Extract the (x, y) coordinate from the center of the cell holding the provided text.  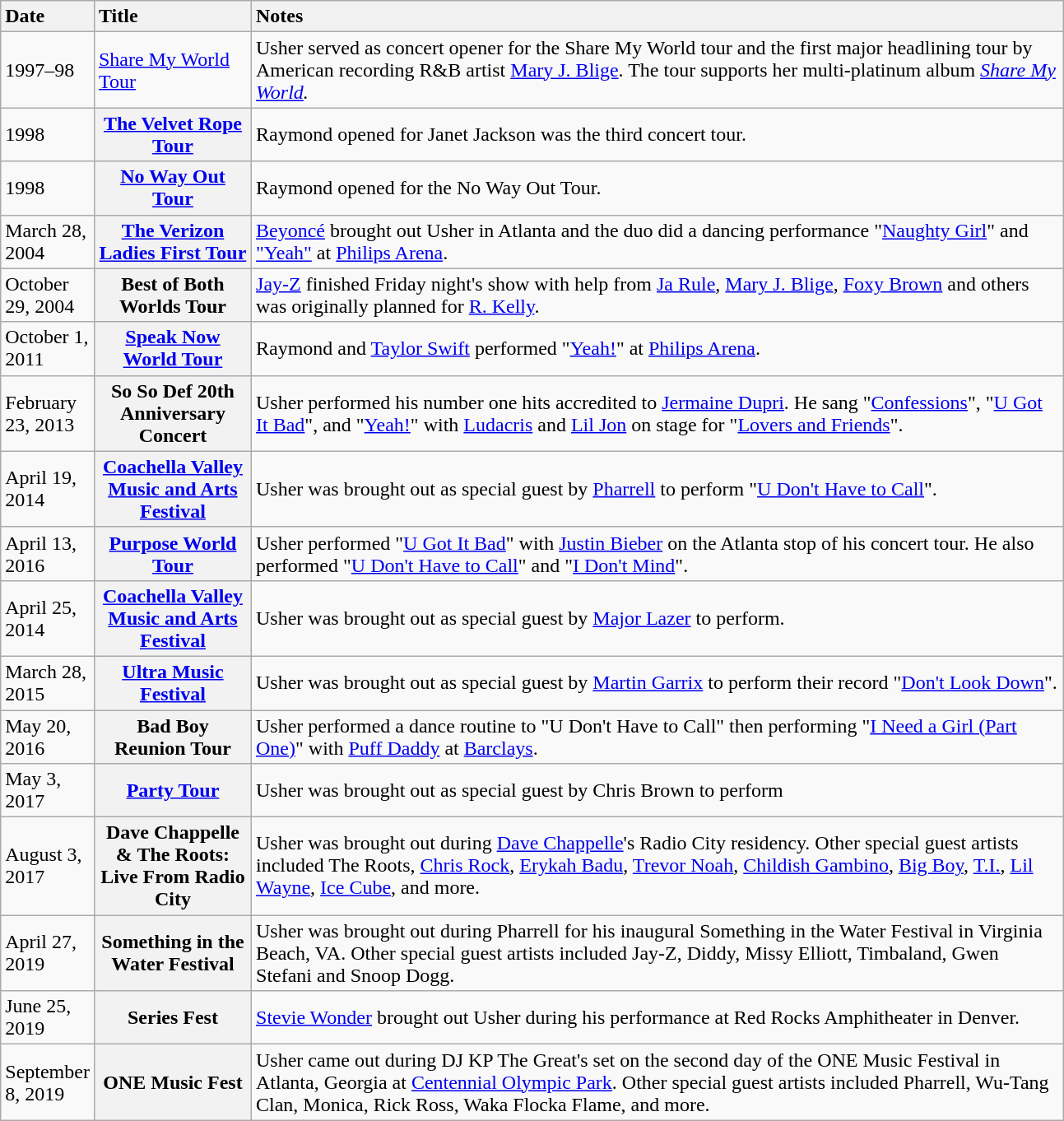
Usher was brought out as special guest by Martin Garrix to perform their record "Don't Look Down". (657, 683)
April 27, 2019 (48, 953)
Party Tour (173, 790)
Dave Chappelle & The Roots: Live From Radio City (173, 866)
Notes (657, 16)
Jay-Z finished Friday night's show with help from Ja Rule, Mary J. Blige, Foxy Brown and others was originally planned for R. Kelly. (657, 295)
October 29, 2004 (48, 295)
October 1, 2011 (48, 349)
April 13, 2016 (48, 553)
1997–98 (48, 70)
Best of Both Worlds Tour (173, 295)
No Way Out Tour (173, 188)
Purpose World Tour (173, 553)
June 25, 2019 (48, 1017)
So So Def 20th Anniversary Concert (173, 413)
Series Fest (173, 1017)
The Velvet Rope Tour (173, 135)
Usher performed a dance routine to "U Don't Have to Call" then performing "I Need a Girl (Part One)" with Puff Daddy at Barclays. (657, 736)
April 25, 2014 (48, 618)
Ultra Music Festival (173, 683)
Something in the Water Festival (173, 953)
Beyoncé brought out Usher in Atlanta and the duo did a dancing performance "Naughty Girl" and "Yeah" at Philips Arena. (657, 242)
Share My World Tour (173, 70)
April 19, 2014 (48, 489)
August 3, 2017 (48, 866)
May 20, 2016 (48, 736)
Title (173, 16)
Date (48, 16)
Speak Now World Tour (173, 349)
May 3, 2017 (48, 790)
Usher was brought out as special guest by Major Lazer to perform. (657, 618)
March 28, 2004 (48, 242)
Raymond opened for the No Way Out Tour. (657, 188)
February 23, 2013 (48, 413)
ONE Music Fest (173, 1082)
Usher was brought out as special guest by Pharrell to perform "U Don't Have to Call". (657, 489)
Raymond and Taylor Swift performed "Yeah!" at Philips Arena. (657, 349)
September 8, 2019 (48, 1082)
Bad Boy Reunion Tour (173, 736)
Stevie Wonder brought out Usher during his performance at Red Rocks Amphitheater in Denver. (657, 1017)
Usher was brought out as special guest by Chris Brown to perform (657, 790)
The Verizon Ladies First Tour (173, 242)
Raymond opened for Janet Jackson was the third concert tour. (657, 135)
March 28, 2015 (48, 683)
